Output the (x, y) coordinate of the center of the cell containing the given text.  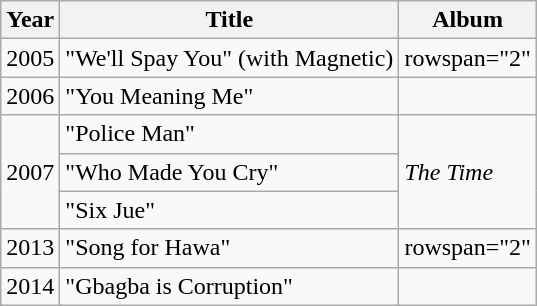
2006 (30, 96)
"Song for Hawa" (230, 248)
Album (468, 20)
The Time (468, 172)
"We'll Spay You" (with Magnetic) (230, 58)
2005 (30, 58)
"Police Man" (230, 134)
"Who Made You Cry" (230, 172)
2007 (30, 172)
"Gbagba is Corruption" (230, 286)
"You Meaning Me" (230, 96)
2014 (30, 286)
2013 (30, 248)
Year (30, 20)
Title (230, 20)
"Six Jue" (230, 210)
